Identify which cell holds the provided text, then report its [x, y] central coordinate. 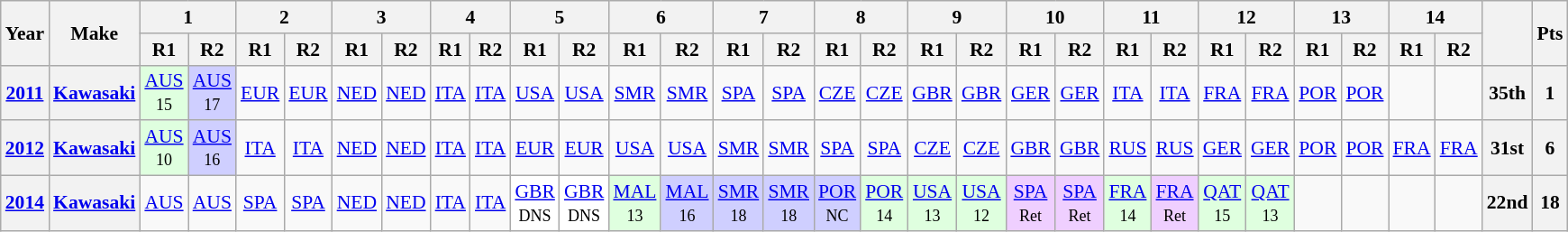
4 [470, 17]
5 [559, 17]
AUS16 [213, 148]
7 [764, 17]
MAL16 [687, 204]
31st [1508, 148]
2012 [25, 148]
18 [1550, 204]
POR14 [884, 204]
13 [1341, 17]
3 [382, 17]
Make [94, 32]
11 [1151, 17]
8 [861, 17]
FRARet [1174, 204]
USA12 [982, 204]
2011 [25, 92]
AUS15 [164, 92]
2 [285, 17]
FRA14 [1127, 204]
QAT15 [1222, 204]
AUS17 [213, 92]
MAL13 [634, 204]
10 [1054, 17]
35th [1508, 92]
PORNC [837, 204]
2014 [25, 204]
22nd [1508, 204]
12 [1247, 17]
14 [1435, 17]
QAT13 [1271, 204]
9 [957, 17]
Year [25, 32]
AUS10 [164, 148]
USA13 [932, 204]
Pts [1550, 32]
